Return the (X, Y) coordinate for the center point of the cell that contains the specified text.  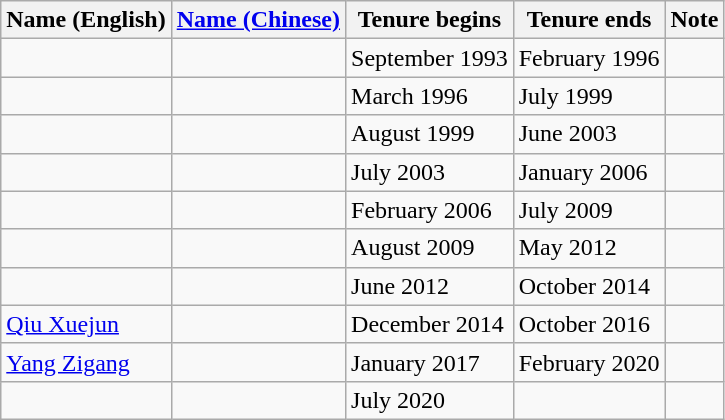
June 2012 (430, 286)
March 1996 (430, 96)
January 2017 (430, 362)
Yang Zigang (86, 362)
December 2014 (430, 324)
Name (English) (86, 20)
July 2009 (589, 210)
February 2020 (589, 362)
Qiu Xuejun (86, 324)
September 1993 (430, 58)
January 2006 (589, 172)
Tenure ends (589, 20)
February 2006 (430, 210)
July 2020 (430, 400)
October 2016 (589, 324)
June 2003 (589, 134)
Tenure begins (430, 20)
Name (Chinese) (258, 20)
Note (694, 20)
October 2014 (589, 286)
May 2012 (589, 248)
July 2003 (430, 172)
February 1996 (589, 58)
August 1999 (430, 134)
July 1999 (589, 96)
August 2009 (430, 248)
